Return the [X, Y] coordinate for the center point of the cell that contains the specified text.  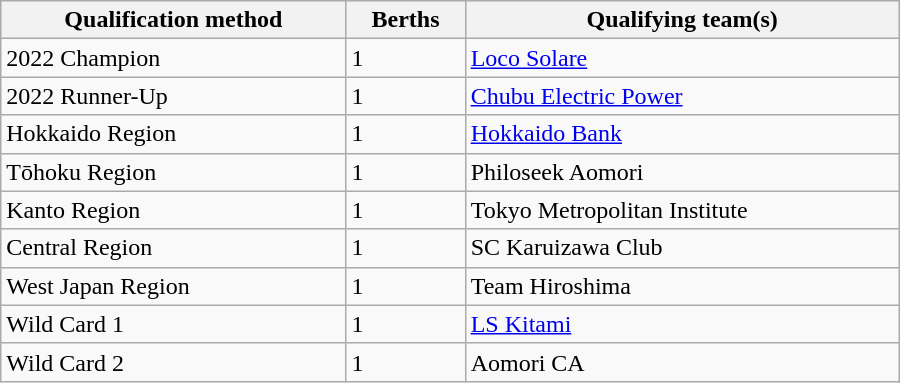
Loco Solare [682, 58]
Wild Card 1 [174, 324]
Hokkaido Bank [682, 134]
Philoseek Aomori [682, 172]
Team Hiroshima [682, 286]
SC Karuizawa Club [682, 248]
West Japan Region [174, 286]
Aomori CA [682, 362]
Kanto Region [174, 210]
Berths [406, 20]
Tokyo Metropolitan Institute [682, 210]
Chubu Electric Power [682, 96]
Tōhoku Region [174, 172]
Hokkaido Region [174, 134]
Qualifying team(s) [682, 20]
LS Kitami [682, 324]
Qualification method [174, 20]
2022 Runner-Up [174, 96]
2022 Champion [174, 58]
Wild Card 2 [174, 362]
Central Region [174, 248]
